Return the (X, Y) coordinate for the center point of the cell that contains the specified text.  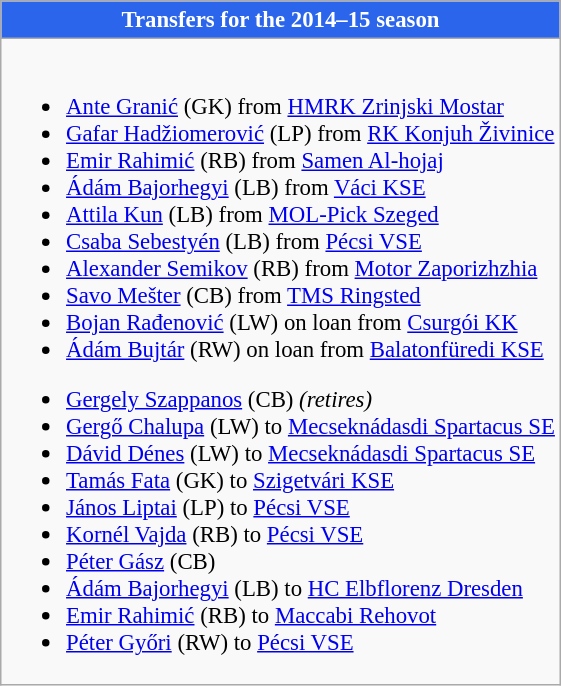
Transfers for the 2014–15 season (280, 20)
